Return [X, Y] of the center of cell containing provided text 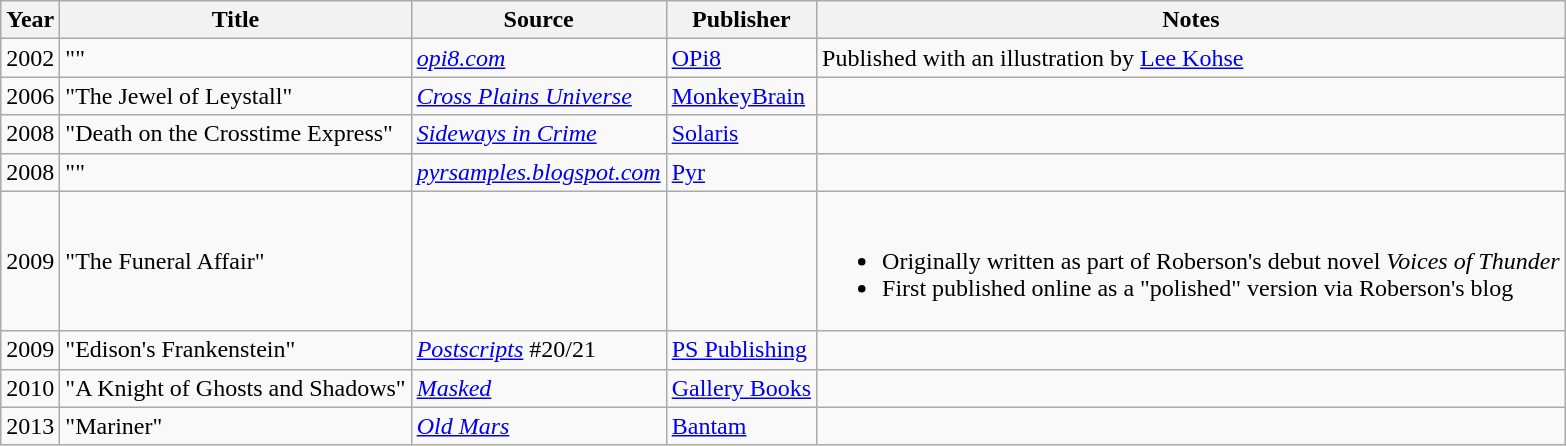
Title [236, 20]
"The Funeral Affair" [236, 261]
Source [538, 20]
"Mariner" [236, 426]
MonkeyBrain [741, 96]
Gallery Books [741, 388]
Publisher [741, 20]
opi8.com [538, 58]
Year [30, 20]
Cross Plains Universe [538, 96]
"The Jewel of Leystall" [236, 96]
Solaris [741, 134]
2002 [30, 58]
Postscripts #20/21 [538, 350]
Old Mars [538, 426]
Originally written as part of Roberson's debut novel Voices of ThunderFirst published online as a "polished" version via Roberson's blog [1192, 261]
Sideways in Crime [538, 134]
2010 [30, 388]
Notes [1192, 20]
Masked [538, 388]
pyrsamples.blogspot.com [538, 172]
"Death on the Crosstime Express" [236, 134]
PS Publishing [741, 350]
"A Knight of Ghosts and Shadows" [236, 388]
"Edison's Frankenstein" [236, 350]
Published with an illustration by Lee Kohse [1192, 58]
2013 [30, 426]
2006 [30, 96]
Pyr [741, 172]
OPi8 [741, 58]
Bantam [741, 426]
